Return the (X, Y) coordinate for the center point of the cell that contains the specified text.  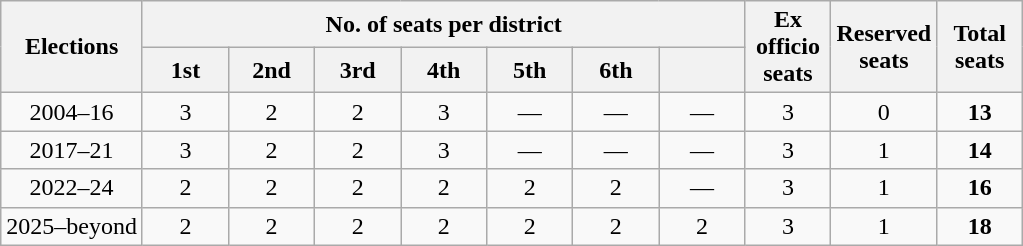
Elections (72, 47)
13 (980, 112)
2004–16 (72, 112)
Total seats (980, 47)
18 (980, 226)
2017–21 (72, 150)
2022–24 (72, 188)
2nd (272, 70)
3rd (358, 70)
4th (444, 70)
6th (616, 70)
Ex officio seats (788, 47)
1st (185, 70)
0 (884, 112)
Reserved seats (884, 47)
14 (980, 150)
2025–beyond (72, 226)
No. of seats per district (443, 24)
5th (530, 70)
16 (980, 188)
